Return (x, y) of the center of cell containing provided text 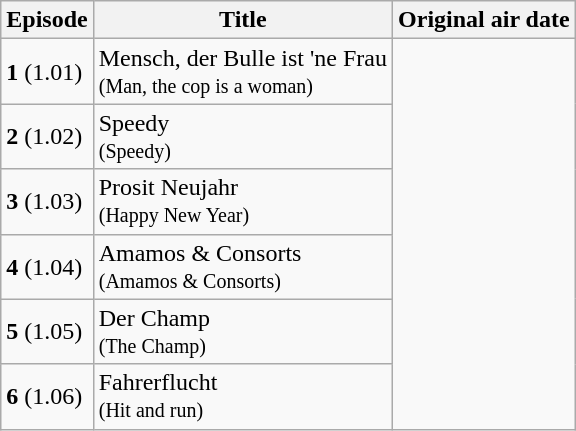
4 (1.04) (47, 266)
Original air date (484, 20)
Fahrerflucht(Hit and run) (242, 396)
5 (1.05) (47, 332)
Title (242, 20)
Mensch, der Bulle ist 'ne Frau(Man, the cop is a woman) (242, 72)
Speedy(Speedy) (242, 136)
1 (1.01) (47, 72)
6 (1.06) (47, 396)
3 (1.03) (47, 202)
Amamos & Consorts(Amamos & Consorts) (242, 266)
Episode (47, 20)
Der Champ(The Champ) (242, 332)
Prosit Neujahr(Happy New Year) (242, 202)
2 (1.02) (47, 136)
